For the text-containing cell, return its midpoint in (x, y) coordinate format. 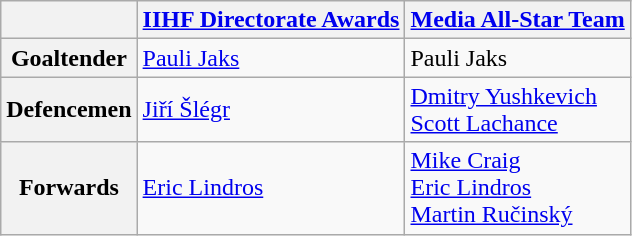
Defencemen (69, 110)
Eric Lindros (271, 188)
Forwards (69, 188)
Jiří Šlégr (271, 110)
Media All-Star Team (518, 20)
Mike Craig Eric Lindros Martin Ručinský (518, 188)
Goaltender (69, 58)
IIHF Directorate Awards (271, 20)
Dmitry Yushkevich Scott Lachance (518, 110)
